Search for the cell housing the specified text and yield its (x, y) center coordinate. 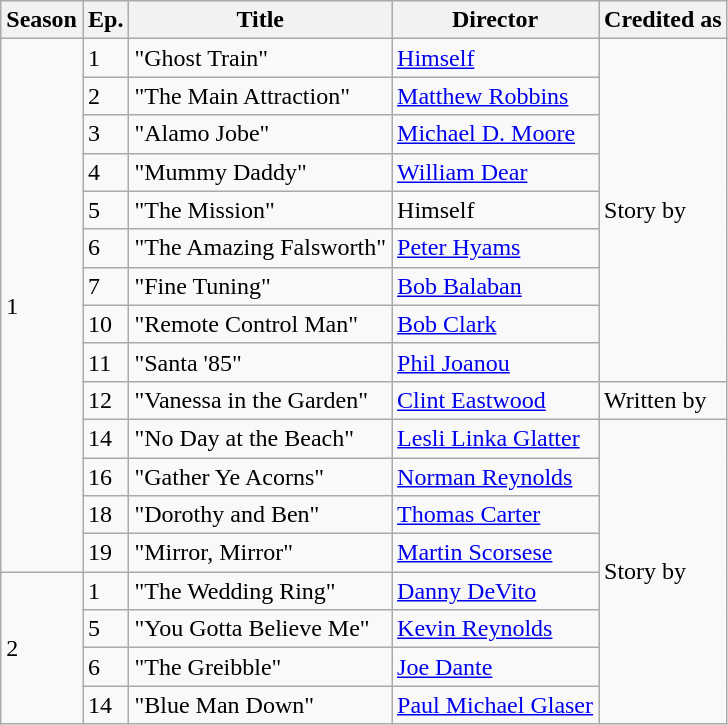
Thomas Carter (496, 515)
Title (260, 20)
18 (105, 515)
"Fine Tuning" (260, 286)
"The Wedding Ring" (260, 591)
Season (42, 20)
"No Day at the Beach" (260, 438)
"The Amazing Falsworth" (260, 248)
"Blue Man Down" (260, 705)
Paul Michael Glaser (496, 705)
Peter Hyams (496, 248)
Ep. (105, 20)
"The Main Attraction" (260, 96)
4 (105, 172)
"The Mission" (260, 210)
Clint Eastwood (496, 400)
12 (105, 400)
Norman Reynolds (496, 477)
7 (105, 286)
16 (105, 477)
Martin Scorsese (496, 553)
"Dorothy and Ben" (260, 515)
Written by (664, 400)
Credited as (664, 20)
"Ghost Train" (260, 58)
Michael D. Moore (496, 134)
Matthew Robbins (496, 96)
Phil Joanou (496, 362)
3 (105, 134)
"Mummy Daddy" (260, 172)
"Remote Control Man" (260, 324)
"The Greibble" (260, 667)
Director (496, 20)
Bob Balaban (496, 286)
11 (105, 362)
"You Gotta Believe Me" (260, 629)
"Mirror, Mirror" (260, 553)
10 (105, 324)
"Alamo Jobe" (260, 134)
"Santa '85" (260, 362)
Lesli Linka Glatter (496, 438)
"Vanessa in the Garden" (260, 400)
19 (105, 553)
"Gather Ye Acorns" (260, 477)
Kevin Reynolds (496, 629)
William Dear (496, 172)
Danny DeVito (496, 591)
Bob Clark (496, 324)
Joe Dante (496, 667)
